Scan for the cell matching the given text and deliver its [x, y] coordinate at center. 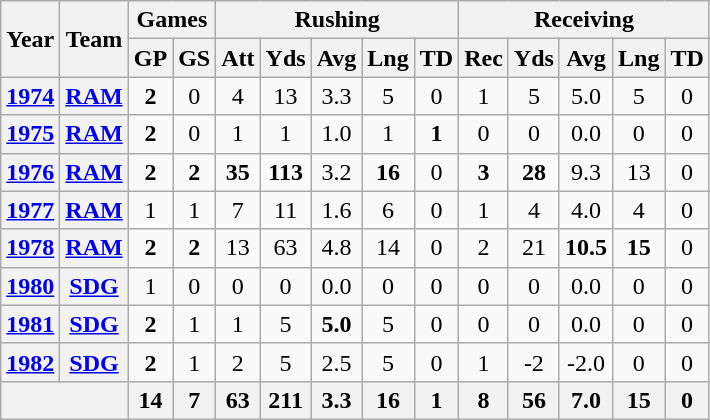
8 [484, 400]
Games [172, 20]
-2.0 [586, 362]
1.0 [336, 134]
113 [286, 172]
3.2 [336, 172]
GS [194, 58]
1974 [30, 96]
35 [238, 172]
28 [534, 172]
56 [534, 400]
1976 [30, 172]
Receiving [584, 20]
21 [534, 248]
1978 [30, 248]
1980 [30, 286]
1975 [30, 134]
1982 [30, 362]
Year [30, 39]
1.6 [336, 210]
7.0 [586, 400]
Rec [484, 58]
Rushing [338, 20]
GP [150, 58]
Team [94, 39]
4.0 [586, 210]
1977 [30, 210]
9.3 [586, 172]
6 [388, 210]
10.5 [586, 248]
Att [238, 58]
1981 [30, 324]
211 [286, 400]
-2 [534, 362]
3 [484, 172]
2.5 [336, 362]
4.8 [336, 248]
11 [286, 210]
